Identify which cell holds the provided text, then report its (x, y) central coordinate. 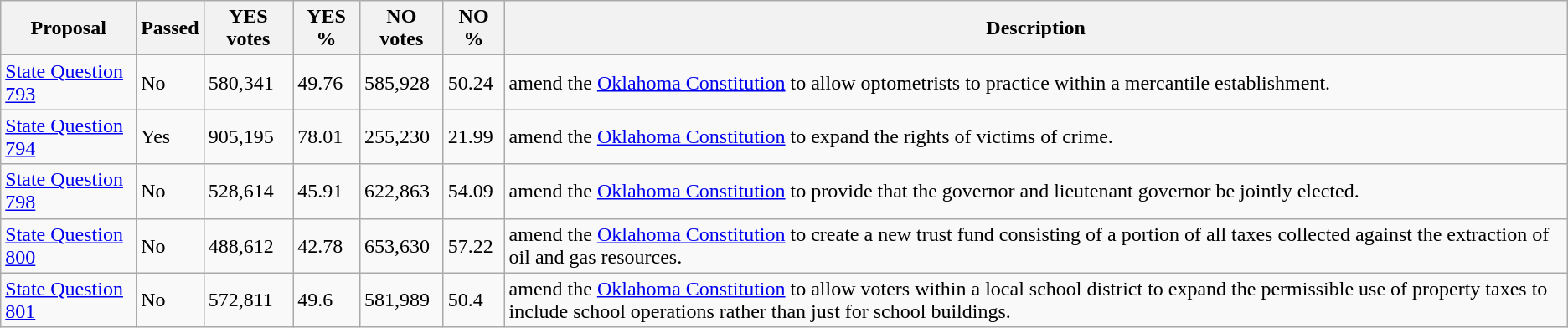
905,195 (248, 137)
54.09 (474, 191)
528,614 (248, 191)
622,863 (402, 191)
581,989 (402, 300)
Description (1035, 28)
580,341 (248, 82)
255,230 (402, 137)
amend the Oklahoma Constitution to expand the rights of victims of crime. (1035, 137)
amend the Oklahoma Constitution to provide that the governor and lieutenant governor be jointly elected. (1035, 191)
42.78 (327, 246)
21.99 (474, 137)
49.6 (327, 300)
488,612 (248, 246)
State Question 801 (69, 300)
50.4 (474, 300)
State Question 798 (69, 191)
NO % (474, 28)
78.01 (327, 137)
YES votes (248, 28)
572,811 (248, 300)
653,630 (402, 246)
State Question 794 (69, 137)
585,928 (402, 82)
Proposal (69, 28)
49.76 (327, 82)
Passed (170, 28)
amend the Oklahoma Constitution to allow optometrists to practice within a mercantile establishment. (1035, 82)
50.24 (474, 82)
State Question 793 (69, 82)
State Question 800 (69, 246)
NO votes (402, 28)
Yes (170, 137)
YES % (327, 28)
45.91 (327, 191)
57.22 (474, 246)
